Return the (x, y) coordinate for the center point of the cell that contains the specified text.  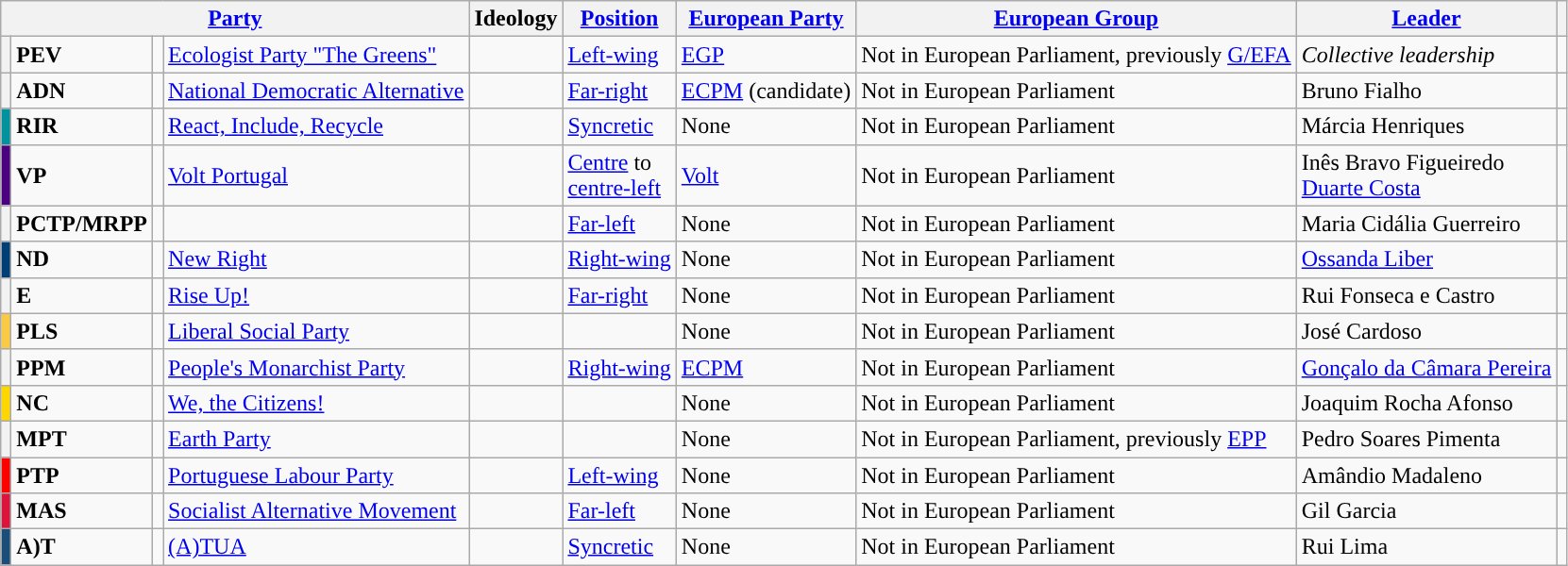
ECPM (766, 367)
Liberal Social Party (316, 331)
EGP (766, 55)
Ecologist Party "The Greens" (316, 55)
European Group (1076, 19)
A)T (82, 547)
Earth Party (316, 439)
PEV (82, 55)
Gil Garcia (1426, 511)
React, Include, Recycle (316, 126)
Pedro Soares Pimenta (1426, 439)
E (82, 295)
Collective leadership (1426, 55)
Ossanda Liber (1426, 259)
Party (235, 19)
Gonçalo da Câmara Pereira (1426, 367)
Maria Cidália Guerreiro (1426, 224)
ECPM (candidate) (766, 91)
Not in European Parliament, previously G/EFA (1076, 55)
Joaquim Rocha Afonso (1426, 403)
National Democratic Alternative (316, 91)
Position (619, 19)
Rui Fonseca e Castro (1426, 295)
Leader (1426, 19)
Bruno Fialho (1426, 91)
Rui Lima (1426, 547)
Socialist Alternative Movement (316, 511)
New Right (316, 259)
Amândio Madaleno (1426, 474)
PLS (82, 331)
European Party (766, 19)
Ideology (515, 19)
VP (82, 175)
Centre tocentre-left (619, 175)
Inês Bravo FigueiredoDuarte Costa (1426, 175)
Volt (766, 175)
Portuguese Labour Party (316, 474)
ADN (82, 91)
MPT (82, 439)
ND (82, 259)
NC (82, 403)
(A)TUA (316, 547)
Not in European Parliament, previously EPP (1076, 439)
PPM (82, 367)
MAS (82, 511)
RIR (82, 126)
Rise Up! (316, 295)
PCTP/MRPP (82, 224)
José Cardoso (1426, 331)
Volt Portugal (316, 175)
People's Monarchist Party (316, 367)
PTP (82, 474)
Márcia Henriques (1426, 126)
We, the Citizens! (316, 403)
